Find where the given text appears and provide that cell's center as (X, Y) coordinate. 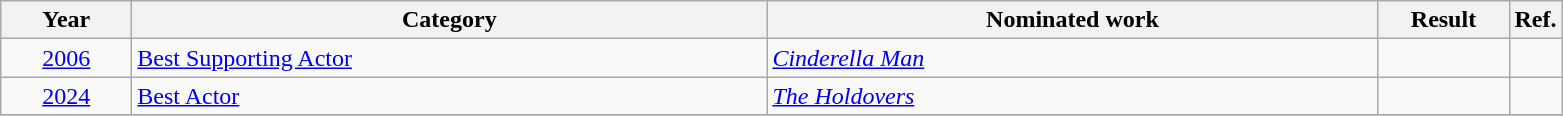
Cinderella Man (1072, 58)
Category (450, 20)
Ref. (1536, 20)
The Holdovers (1072, 96)
Best Supporting Actor (450, 58)
2024 (66, 96)
Year (66, 20)
Nominated work (1072, 20)
Result (1444, 20)
Best Actor (450, 96)
2006 (66, 58)
